Search for the cell housing the specified text and yield its (x, y) center coordinate. 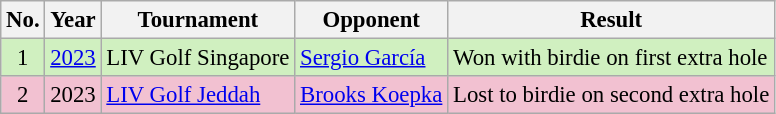
Tournament (198, 20)
Year (73, 20)
Sergio García (372, 58)
Opponent (372, 20)
1 (23, 58)
Lost to birdie on second extra hole (612, 95)
No. (23, 20)
LIV Golf Jeddah (198, 95)
Brooks Koepka (372, 95)
Result (612, 20)
Won with birdie on first extra hole (612, 58)
2 (23, 95)
LIV Golf Singapore (198, 58)
